Pinpoint the cell where the given text exists, returning its [X, Y] midpoint coordinate. 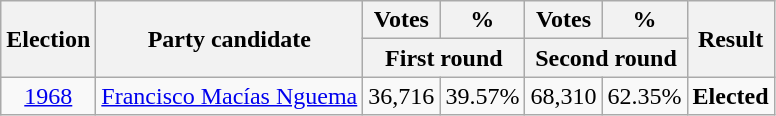
62.35% [644, 96]
Result [730, 39]
68,310 [564, 96]
1968 [48, 96]
Party candidate [230, 39]
Francisco Macías Nguema [230, 96]
Election [48, 39]
Second round [606, 58]
Elected [730, 96]
39.57% [482, 96]
36,716 [402, 96]
First round [444, 58]
